Provide the [x, y] coordinate of the cell's center where the given text is located.  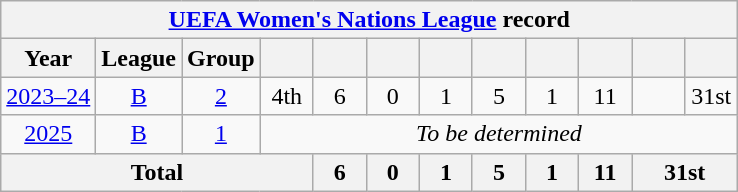
Group [222, 58]
2025 [48, 134]
2023–24 [48, 96]
UEFA Women's Nations League record [370, 20]
4th [286, 96]
Total [158, 172]
2 [222, 96]
League [139, 58]
To be determined [499, 134]
Year [48, 58]
